Identify which cell holds the provided text, then report its (X, Y) central coordinate. 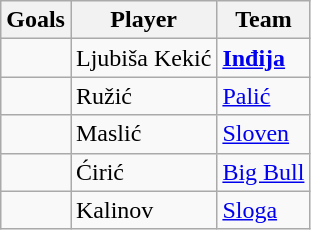
Sloven (264, 134)
Ružić (143, 96)
Team (264, 20)
Ljubiša Kekić (143, 58)
Ćirić (143, 172)
Big Bull (264, 172)
Goals (36, 20)
Sloga (264, 210)
Maslić (143, 134)
Kalinov (143, 210)
Player (143, 20)
Palić (264, 96)
Inđija (264, 58)
